Provide the [X, Y] coordinate of the cell's center where the given text is located.  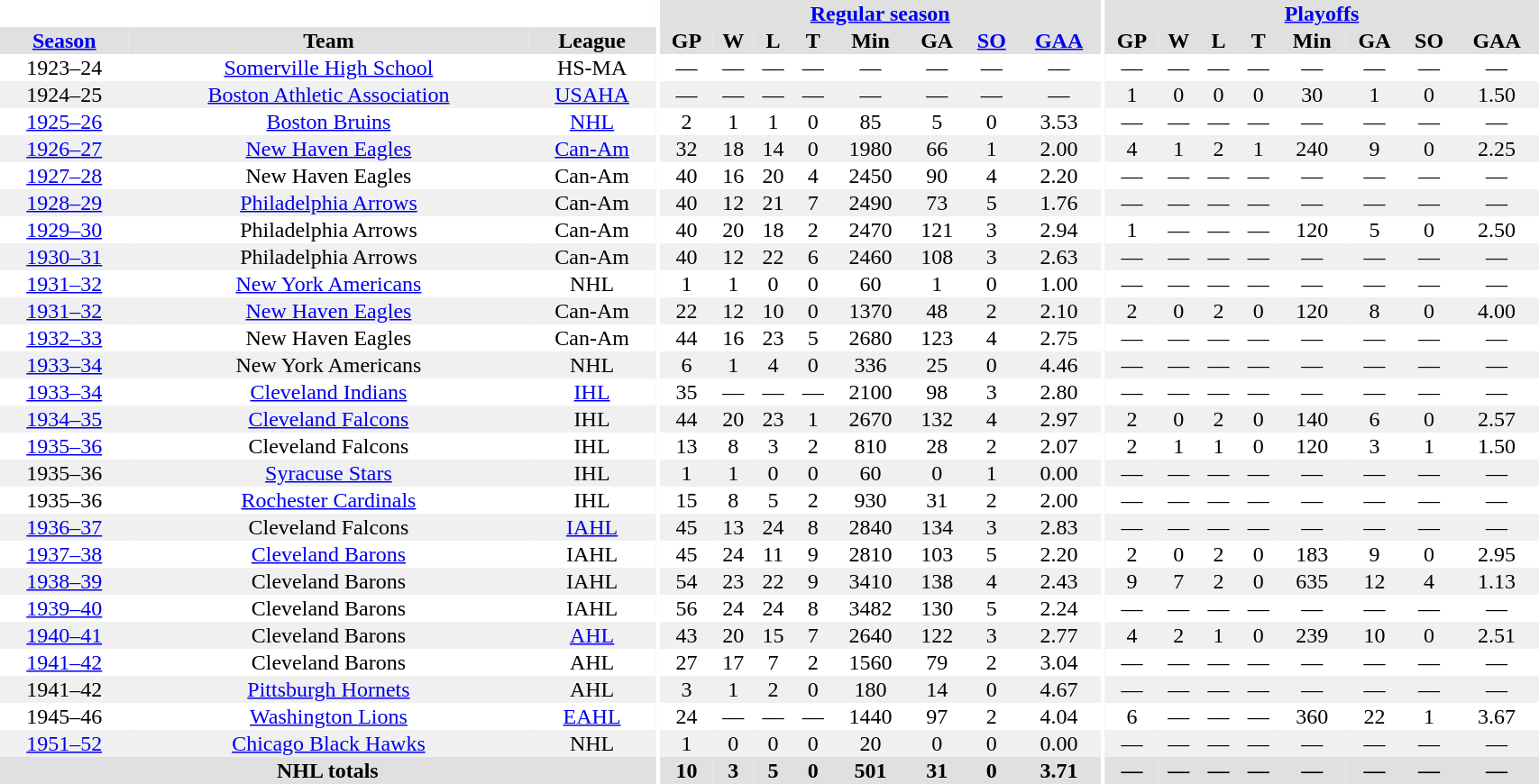
1927–28 [64, 176]
66 [937, 149]
27 [687, 662]
3410 [871, 581]
54 [687, 581]
1980 [871, 149]
2.94 [1058, 230]
90 [937, 176]
2640 [871, 635]
122 [937, 635]
1939–40 [64, 608]
73 [937, 203]
28 [937, 446]
1932–33 [64, 338]
Pittsburgh Hornets [328, 689]
140 [1313, 419]
25 [937, 365]
501 [871, 770]
32 [687, 149]
Cleveland Indians [328, 392]
2.50 [1497, 230]
1945–46 [64, 716]
Playoffs [1322, 14]
Boston Bruins [328, 122]
2.57 [1497, 419]
1926–27 [64, 149]
240 [1313, 149]
1951–52 [64, 743]
2460 [871, 257]
21 [773, 203]
98 [937, 392]
134 [937, 527]
1560 [871, 662]
4.00 [1497, 311]
Syracuse Stars [328, 473]
Season [64, 41]
Washington Lions [328, 716]
810 [871, 446]
1370 [871, 311]
2.97 [1058, 419]
3.71 [1058, 770]
NHL totals [328, 770]
43 [687, 635]
1924–25 [64, 95]
108 [937, 257]
2.24 [1058, 608]
2.63 [1058, 257]
2.07 [1058, 446]
3.04 [1058, 662]
EAHL [591, 716]
48 [937, 311]
30 [1313, 95]
2.80 [1058, 392]
2.43 [1058, 581]
35 [687, 392]
2810 [871, 554]
Rochester Cardinals [328, 500]
2490 [871, 203]
1938–39 [64, 581]
1923–24 [64, 68]
1.00 [1058, 284]
11 [773, 554]
1929–30 [64, 230]
2.83 [1058, 527]
56 [687, 608]
USAHA [591, 95]
1937–38 [64, 554]
2.77 [1058, 635]
2680 [871, 338]
360 [1313, 716]
3.67 [1497, 716]
123 [937, 338]
239 [1313, 635]
1925–26 [64, 122]
HS-MA [591, 68]
1.13 [1497, 581]
1930–31 [64, 257]
2470 [871, 230]
2.25 [1497, 149]
132 [937, 419]
2.95 [1497, 554]
121 [937, 230]
2.10 [1058, 311]
180 [871, 689]
138 [937, 581]
97 [937, 716]
1936–37 [64, 527]
2450 [871, 176]
4.67 [1058, 689]
17 [733, 662]
4.46 [1058, 365]
2100 [871, 392]
1440 [871, 716]
1928–29 [64, 203]
1940–41 [64, 635]
130 [937, 608]
Chicago Black Hawks [328, 743]
79 [937, 662]
183 [1313, 554]
2670 [871, 419]
930 [871, 500]
3.53 [1058, 122]
635 [1313, 581]
Regular season [880, 14]
1.76 [1058, 203]
336 [871, 365]
103 [937, 554]
Team [328, 41]
2.75 [1058, 338]
85 [871, 122]
4.04 [1058, 716]
2.51 [1497, 635]
Somerville High School [328, 68]
Boston Athletic Association [328, 95]
2840 [871, 527]
3482 [871, 608]
1934–35 [64, 419]
League [591, 41]
